Output the [X, Y] coordinate of the center of the cell containing the given text.  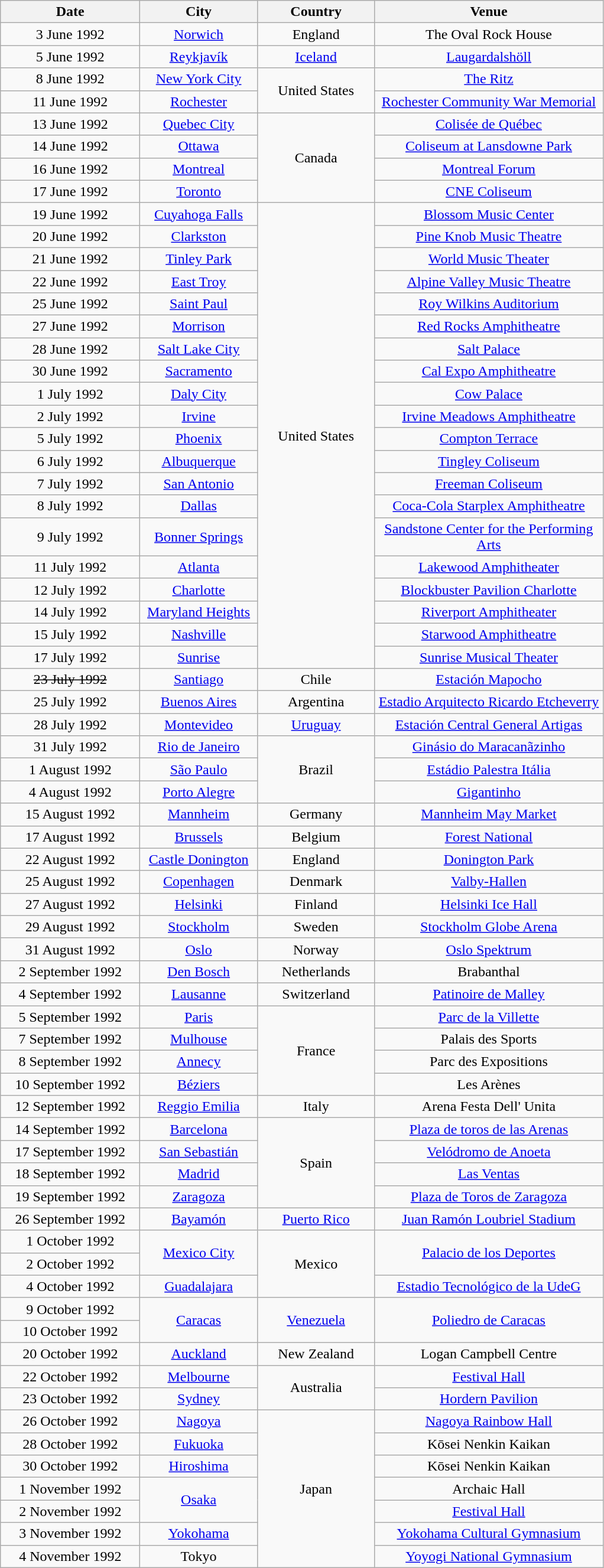
Montreal [199, 169]
Cal Expo Amphitheatre [489, 371]
Bonner Springs [199, 536]
Guadalajara [199, 1286]
Estadio Arquitecto Ricardo Etcheverry [489, 702]
8 June 1992 [70, 79]
Japan [316, 1489]
Phoenix [199, 439]
1 November 1992 [70, 1489]
Alpine Valley Music Theatre [489, 282]
22 October 1992 [70, 1377]
30 October 1992 [70, 1466]
1 July 1992 [70, 394]
Argentina [316, 702]
Logan Campbell Centre [489, 1354]
17 September 1992 [70, 1152]
Estadio Tecnológico de la UdeG [489, 1286]
Brabanthal [489, 972]
10 September 1992 [70, 1084]
22 June 1992 [70, 282]
Maryland Heights [199, 612]
Barcelona [199, 1129]
New Zealand [316, 1354]
30 June 1992 [70, 371]
Mexico City [199, 1253]
Annecy [199, 1062]
Auckland [199, 1354]
25 June 1992 [70, 304]
6 July 1992 [70, 461]
City [199, 12]
9 July 1992 [70, 536]
Compton Terrace [489, 439]
7 July 1992 [70, 484]
Blockbuster Pavilion Charlotte [489, 589]
17 June 1992 [70, 191]
Montevideo [199, 725]
8 September 1992 [70, 1062]
Saint Paul [199, 304]
Lakewood Amphitheater [489, 567]
Stockholm Globe Arena [489, 927]
4 September 1992 [70, 994]
2 September 1992 [70, 972]
5 June 1992 [70, 57]
Red Rocks Amphitheatre [489, 327]
Helsinki Ice Hall [489, 904]
20 June 1992 [70, 236]
Zaragoza [199, 1197]
Estación Central General Artigas [489, 725]
25 August 1992 [70, 882]
Switzerland [316, 994]
27 June 1992 [70, 327]
14 July 1992 [70, 612]
Yokohama Cultural Gymnasium [489, 1534]
Atlanta [199, 567]
Palais des Sports [489, 1039]
Denmark [316, 882]
Forest National [489, 837]
23 October 1992 [70, 1399]
Morrison [199, 327]
Poliedro de Caracas [489, 1320]
2 November 1992 [70, 1511]
Finland [316, 904]
Nagoya Rainbow Hall [489, 1422]
The Oval Rock House [489, 34]
Reykjavík [199, 57]
4 August 1992 [70, 792]
Rio de Janeiro [199, 747]
Puerto Rico [316, 1219]
Australia [316, 1388]
Porto Alegre [199, 792]
Irvine Meadows Amphitheatre [489, 416]
Rochester [199, 102]
Patinoire de Malley [489, 994]
7 September 1992 [70, 1039]
Melbourne [199, 1377]
Madrid [199, 1174]
Sandstone Center for the Performing Arts [489, 536]
Pine Knob Music Theatre [489, 236]
Belgium [316, 837]
Coliseum at Lansdowne Park [489, 146]
Colisée de Québec [489, 124]
17 July 1992 [70, 657]
Den Bosch [199, 972]
9 October 1992 [70, 1309]
Tokyo [199, 1556]
Las Ventas [489, 1174]
Mannheim May Market [489, 814]
11 July 1992 [70, 567]
Plaza de toros de las Arenas [489, 1129]
Starwood Amphitheatre [489, 634]
Iceland [316, 57]
Velódromo de Anoeta [489, 1152]
Canada [316, 158]
Hiroshima [199, 1466]
Buenos Aires [199, 702]
Oslo Spektrum [489, 949]
Irvine [199, 416]
Coca-Cola Starplex Amphitheatre [489, 506]
Norway [316, 949]
Caracas [199, 1320]
Cuyahoga Falls [199, 214]
2 October 1992 [70, 1264]
15 July 1992 [70, 634]
20 October 1992 [70, 1354]
Mexico [316, 1264]
Sacramento [199, 371]
Montreal Forum [489, 169]
3 June 1992 [70, 34]
Parc de la Villette [489, 1016]
Date [70, 12]
San Sebastián [199, 1152]
Tinley Park [199, 259]
26 September 1992 [70, 1219]
San Antonio [199, 484]
Italy [316, 1107]
Stockholm [199, 927]
Nagoya [199, 1422]
The Ritz [489, 79]
Venezuela [316, 1320]
Salt Lake City [199, 349]
Sydney [199, 1399]
Brazil [316, 770]
17 August 1992 [70, 837]
Bayamón [199, 1219]
CNE Coliseum [489, 191]
Riverport Amphitheater [489, 612]
Clarkston [199, 236]
Donington Park [489, 859]
Rochester Community War Memorial [489, 102]
8 July 1992 [70, 506]
Brussels [199, 837]
Country [316, 12]
2 July 1992 [70, 416]
Sunrise Musical Theater [489, 657]
22 August 1992 [70, 859]
São Paulo [199, 770]
Castle Donington [199, 859]
28 June 1992 [70, 349]
Sweden [316, 927]
25 July 1992 [70, 702]
Nashville [199, 634]
1 August 1992 [70, 770]
28 October 1992 [70, 1444]
Blossom Music Center [489, 214]
Cow Palace [489, 394]
12 September 1992 [70, 1107]
Parc des Expositions [489, 1062]
Uruguay [316, 725]
15 August 1992 [70, 814]
Germany [316, 814]
26 October 1992 [70, 1422]
Juan Ramón Loubriel Stadium [489, 1219]
Gigantinho [489, 792]
Yoyogi National Gymnasium [489, 1556]
Norwich [199, 34]
21 June 1992 [70, 259]
28 July 1992 [70, 725]
14 September 1992 [70, 1129]
Freeman Coliseum [489, 484]
Palacio de los Deportes [489, 1253]
Béziers [199, 1084]
3 November 1992 [70, 1534]
Paris [199, 1016]
Mannheim [199, 814]
Spain [316, 1163]
Chile [316, 680]
Netherlands [316, 972]
Hordern Pavilion [489, 1399]
New York City [199, 79]
Sunrise [199, 657]
Les Arènes [489, 1084]
14 June 1992 [70, 146]
5 September 1992 [70, 1016]
Lausanne [199, 994]
Ginásio do Maracanãzinho [489, 747]
Roy Wilkins Auditorium [489, 304]
France [316, 1050]
27 August 1992 [70, 904]
Plaza de Toros de Zaragoza [489, 1197]
12 July 1992 [70, 589]
Venue [489, 12]
11 June 1992 [70, 102]
Ottawa [199, 146]
19 June 1992 [70, 214]
East Troy [199, 282]
Osaka [199, 1500]
Oslo [199, 949]
13 June 1992 [70, 124]
Helsinki [199, 904]
Estádio Palestra Itália [489, 770]
Archaic Hall [489, 1489]
Reggio Emilia [199, 1107]
Yokohama [199, 1534]
Mulhouse [199, 1039]
Salt Palace [489, 349]
29 August 1992 [70, 927]
Copenhagen [199, 882]
5 July 1992 [70, 439]
Tingley Coliseum [489, 461]
Arena Festa Dell' Unita [489, 1107]
Dallas [199, 506]
Quebec City [199, 124]
Daly City [199, 394]
Albuquerque [199, 461]
Fukuoka [199, 1444]
18 September 1992 [70, 1174]
Valby-Hallen [489, 882]
10 October 1992 [70, 1331]
Estación Mapocho [489, 680]
Toronto [199, 191]
23 July 1992 [70, 680]
Charlotte [199, 589]
16 June 1992 [70, 169]
World Music Theater [489, 259]
19 September 1992 [70, 1197]
31 July 1992 [70, 747]
Santiago [199, 680]
1 October 1992 [70, 1241]
31 August 1992 [70, 949]
4 November 1992 [70, 1556]
4 October 1992 [70, 1286]
Laugardalshöll [489, 57]
